Extract the (X, Y) coordinate from the center of the cell holding the provided text.  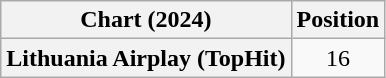
Position (338, 20)
Lithuania Airplay (TopHit) (146, 58)
Chart (2024) (146, 20)
16 (338, 58)
